Determine the (x, y) coordinate at the center of the cell enclosing the given text.  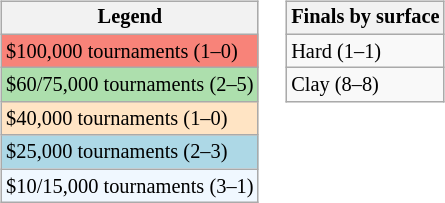
$25,000 tournaments (2–3) (130, 152)
Finals by surface (365, 18)
Clay (8–8) (365, 85)
$60/75,000 tournaments (2–5) (130, 85)
$100,000 tournaments (1–0) (130, 51)
$10/15,000 tournaments (3–1) (130, 186)
Legend (130, 18)
Hard (1–1) (365, 51)
$40,000 tournaments (1–0) (130, 119)
